Return (x, y) of the center of cell containing provided text 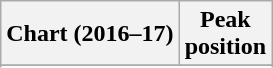
Chart (2016–17) (90, 34)
Peakposition (225, 34)
